Determine the (x, y) coordinate at the center of the cell enclosing the given text.  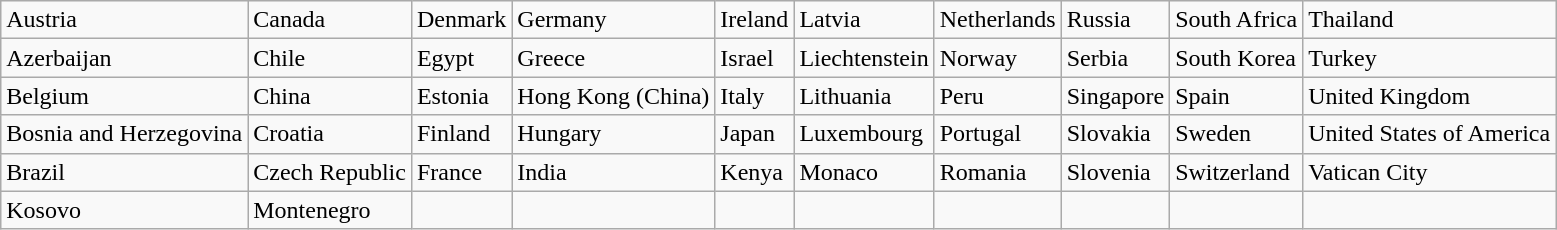
Turkey (1430, 58)
Croatia (330, 134)
Kenya (754, 172)
Portugal (998, 134)
Azerbaijan (124, 58)
France (461, 172)
Netherlands (998, 20)
Russia (1115, 20)
Monaco (864, 172)
United States of America (1430, 134)
Vatican City (1430, 172)
Peru (998, 96)
Israel (754, 58)
Romania (998, 172)
Luxembourg (864, 134)
Czech Republic (330, 172)
South Africa (1236, 20)
Hungary (614, 134)
India (614, 172)
Belgium (124, 96)
Norway (998, 58)
Liechtenstein (864, 58)
Finland (461, 134)
China (330, 96)
Serbia (1115, 58)
Latvia (864, 20)
Denmark (461, 20)
Japan (754, 134)
Kosovo (124, 210)
Egypt (461, 58)
Spain (1236, 96)
Thailand (1430, 20)
Austria (124, 20)
Brazil (124, 172)
Montenegro (330, 210)
Estonia (461, 96)
United Kingdom (1430, 96)
Slovenia (1115, 172)
Sweden (1236, 134)
South Korea (1236, 58)
Germany (614, 20)
Ireland (754, 20)
Switzerland (1236, 172)
Chile (330, 58)
Italy (754, 96)
Lithuania (864, 96)
Bosnia and Herzegovina (124, 134)
Greece (614, 58)
Slovakia (1115, 134)
Canada (330, 20)
Singapore (1115, 96)
Hong Kong (China) (614, 96)
